Pinpoint the cell where the given text exists, returning its (X, Y) midpoint coordinate. 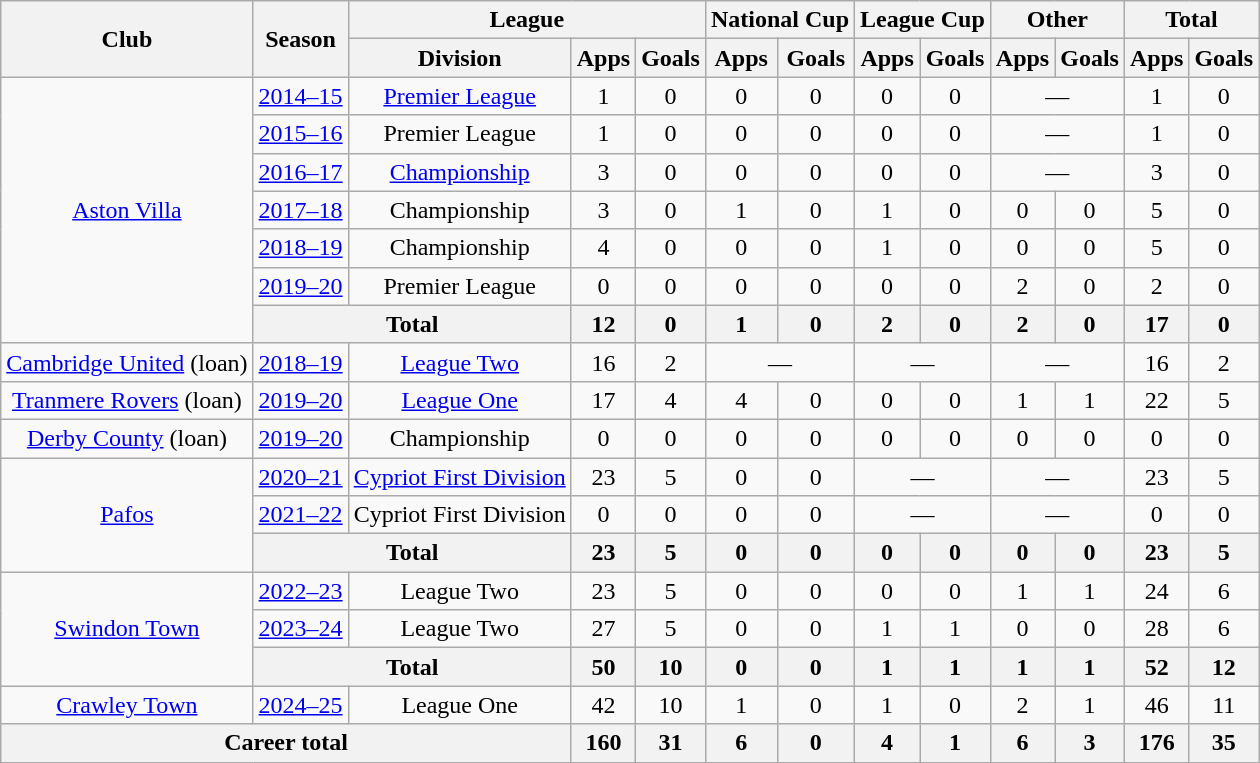
Season (300, 39)
League (526, 20)
2022–23 (300, 591)
2024–25 (300, 705)
31 (671, 743)
League Cup (923, 20)
Aston Villa (127, 210)
2015–16 (300, 134)
Derby County (loan) (127, 438)
35 (1224, 743)
2023–24 (300, 629)
2014–15 (300, 96)
National Cup (780, 20)
Club (127, 39)
22 (1156, 400)
46 (1156, 705)
2017–18 (300, 210)
52 (1156, 667)
28 (1156, 629)
Crawley Town (127, 705)
2016–17 (300, 172)
176 (1156, 743)
2020–21 (300, 477)
Career total (286, 743)
Swindon Town (127, 629)
Division (460, 58)
27 (603, 629)
42 (603, 705)
50 (603, 667)
Cambridge United (loan) (127, 362)
2021–22 (300, 515)
Other (1057, 20)
24 (1156, 591)
11 (1224, 705)
Tranmere Rovers (loan) (127, 400)
Pafos (127, 515)
160 (603, 743)
